Capture the cell that displays the provided text and extract its (X, Y) central coordinate. 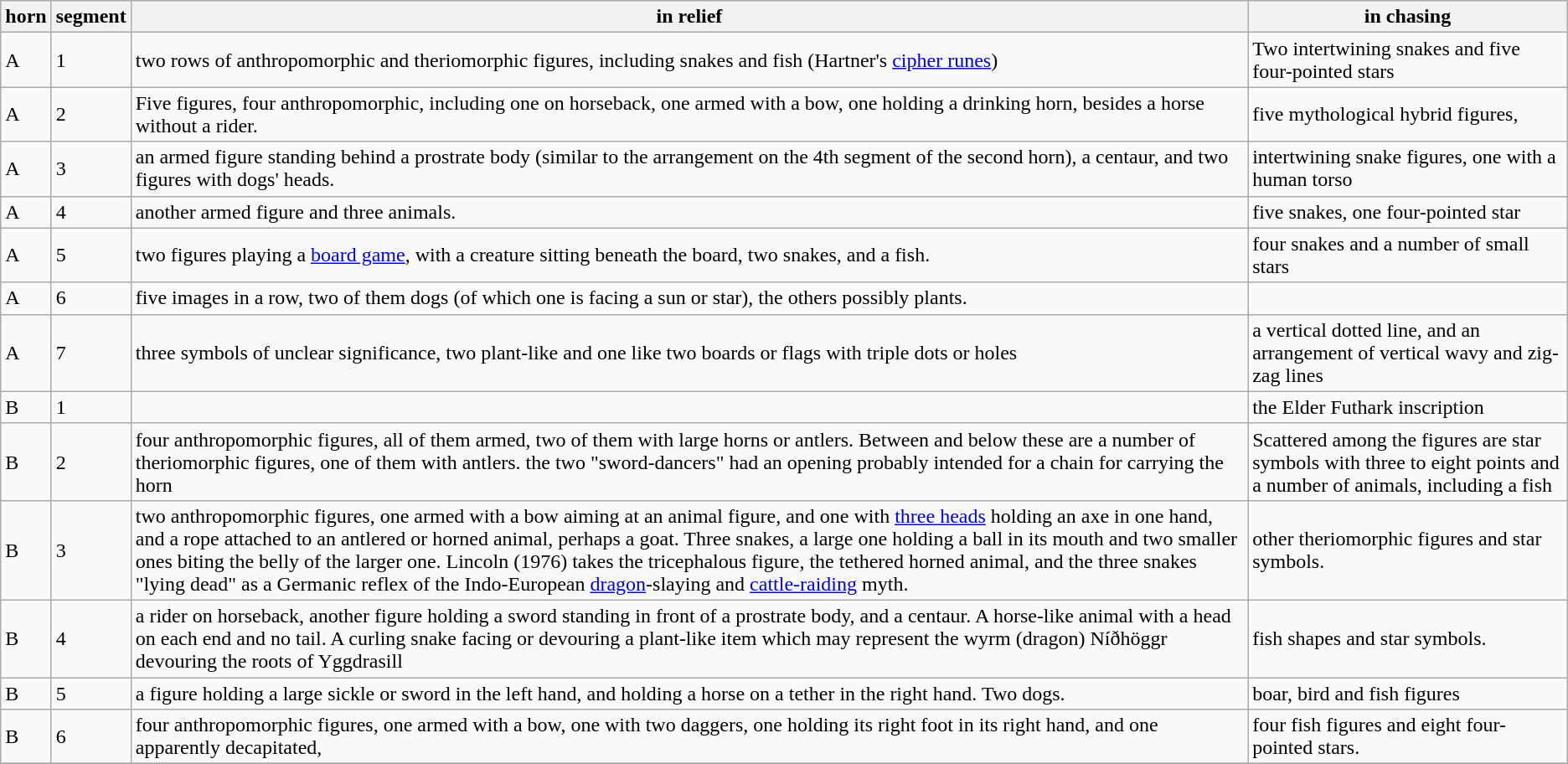
Scattered among the figures are star symbols with three to eight points and a number of animals, including a fish (1408, 462)
segment (90, 17)
other theriomorphic figures and star symbols. (1408, 550)
three symbols of unclear significance, two plant-like and one like two boards or flags with triple dots or holes (689, 353)
four snakes and a number of small stars (1408, 255)
another armed figure and three animals. (689, 212)
boar, bird and fish figures (1408, 693)
two rows of anthropomorphic and theriomorphic figures, including snakes and fish (Hartner's cipher runes) (689, 60)
Five figures, four anthropomorphic, including one on horseback, one armed with a bow, one holding a drinking horn, besides a horse without a rider. (689, 114)
five mythological hybrid figures, (1408, 114)
the Elder Futhark inscription (1408, 407)
fish shapes and star symbols. (1408, 638)
Two intertwining snakes and five four-pointed stars (1408, 60)
five snakes, one four-pointed star (1408, 212)
a vertical dotted line, and an arrangement of vertical wavy and zig-zag lines (1408, 353)
intertwining snake figures, one with a human torso (1408, 169)
in chasing (1408, 17)
in relief (689, 17)
7 (90, 353)
two figures playing a board game, with a creature sitting beneath the board, two snakes, and a fish. (689, 255)
four fish figures and eight four-pointed stars. (1408, 737)
five images in a row, two of them dogs (of which one is facing a sun or star), the others possibly plants. (689, 298)
horn (26, 17)
a figure holding a large sickle or sword in the left hand, and holding a horse on a tether in the right hand. Two dogs. (689, 693)
